Output the [x, y] coordinate of the center of the cell containing the given text.  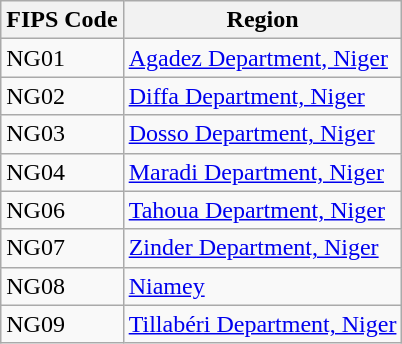
Maradi Department, Niger [262, 172]
NG04 [62, 172]
NG03 [62, 134]
NG02 [62, 96]
NG06 [62, 210]
Zinder Department, Niger [262, 248]
Tillabéri Department, Niger [262, 324]
Region [262, 20]
NG08 [62, 286]
Niamey [262, 286]
FIPS Code [62, 20]
NG01 [62, 58]
NG09 [62, 324]
Tahoua Department, Niger [262, 210]
NG07 [62, 248]
Agadez Department, Niger [262, 58]
Diffa Department, Niger [262, 96]
Dosso Department, Niger [262, 134]
